Find where the given text appears and provide that cell's center as (x, y) coordinate. 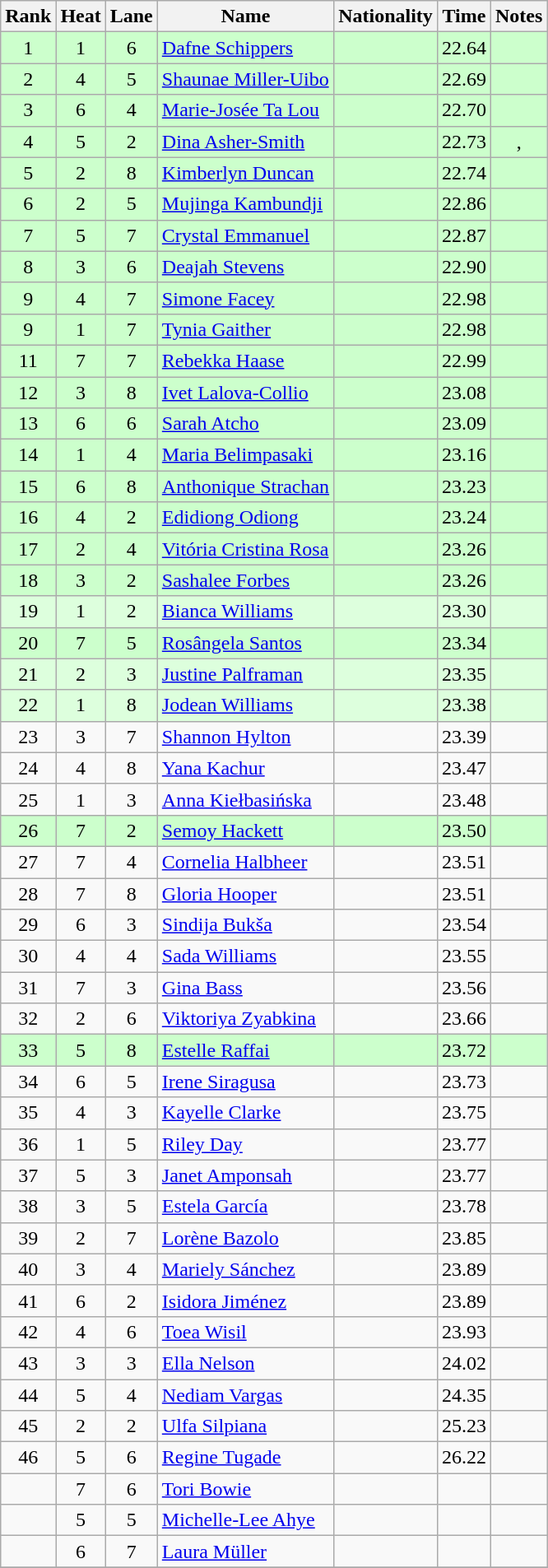
Gina Bass (245, 988)
16 (28, 518)
35 (28, 1113)
13 (28, 424)
23.78 (464, 1207)
Sada Williams (245, 956)
Tori Bowie (245, 1489)
23.09 (464, 424)
23.30 (464, 612)
Gloria Hooper (245, 893)
Sarah Atcho (245, 424)
24.35 (464, 1395)
14 (28, 455)
22.70 (464, 110)
Ivet Lalova-Collio (245, 393)
Justine Palframan (245, 674)
Shaunae Miller-Uibo (245, 79)
36 (28, 1144)
24 (28, 768)
23.35 (464, 674)
22.73 (464, 142)
30 (28, 956)
Riley Day (245, 1144)
Tynia Gaither (245, 329)
18 (28, 580)
22.64 (464, 48)
43 (28, 1363)
Time (464, 16)
Jodean Williams (245, 705)
23.56 (464, 988)
Lane (132, 16)
Kimberlyn Duncan (245, 173)
11 (28, 361)
23.38 (464, 705)
Rosângela Santos (245, 643)
, (518, 142)
Regine Tugade (245, 1458)
23.16 (464, 455)
12 (28, 393)
23.93 (464, 1332)
Janet Amponsah (245, 1175)
22.86 (464, 204)
20 (28, 643)
23.39 (464, 737)
Mujinga Kambundji (245, 204)
23.50 (464, 831)
Dina Asher-Smith (245, 142)
Isidora Jiménez (245, 1300)
Toea Wisil (245, 1332)
Rank (28, 16)
23.23 (464, 486)
Crystal Emmanuel (245, 235)
Cornelia Halbheer (245, 862)
Semoy Hackett (245, 831)
Ella Nelson (245, 1363)
23.24 (464, 518)
Estelle Raffai (245, 1050)
23.85 (464, 1238)
22.87 (464, 235)
Yana Kachur (245, 768)
Simone Facey (245, 298)
21 (28, 674)
25 (28, 799)
Sindija Bukša (245, 925)
31 (28, 988)
29 (28, 925)
28 (28, 893)
33 (28, 1050)
Kayelle Clarke (245, 1113)
24.02 (464, 1363)
22.90 (464, 267)
Edidiong Odiong (245, 518)
23.55 (464, 956)
15 (28, 486)
22.69 (464, 79)
Notes (518, 16)
38 (28, 1207)
Mariely Sánchez (245, 1269)
23.47 (464, 768)
46 (28, 1458)
Lorène Bazolo (245, 1238)
23.34 (464, 643)
Ulfa Silpiana (245, 1426)
22 (28, 705)
Sashalee Forbes (245, 580)
42 (28, 1332)
39 (28, 1238)
23.72 (464, 1050)
Nationality (386, 16)
34 (28, 1082)
23.66 (464, 1019)
22.99 (464, 361)
Deajah Stevens (245, 267)
45 (28, 1426)
Anna Kiełbasińska (245, 799)
Irene Siragusa (245, 1082)
17 (28, 549)
23 (28, 737)
Michelle-Lee Ahye (245, 1520)
26.22 (464, 1458)
Dafne Schippers (245, 48)
Viktoriya Zyabkina (245, 1019)
40 (28, 1269)
Anthonique Strachan (245, 486)
23.73 (464, 1082)
41 (28, 1300)
Heat (81, 16)
Laura Müller (245, 1552)
Rebekka Haase (245, 361)
26 (28, 831)
Name (245, 16)
Vitória Cristina Rosa (245, 549)
37 (28, 1175)
23.48 (464, 799)
44 (28, 1395)
Maria Belimpasaki (245, 455)
Estela García (245, 1207)
Shannon Hylton (245, 737)
Nediam Vargas (245, 1395)
22.74 (464, 173)
23.75 (464, 1113)
27 (28, 862)
32 (28, 1019)
23.08 (464, 393)
23.54 (464, 925)
25.23 (464, 1426)
Marie-Josée Ta Lou (245, 110)
Bianca Williams (245, 612)
19 (28, 612)
